Find where the given text appears and provide that cell's center as [x, y] coordinate. 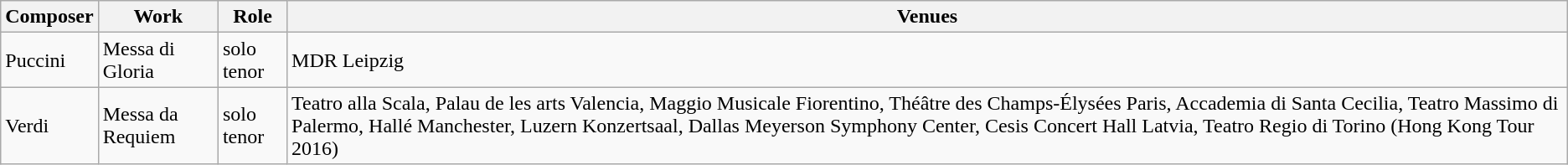
Messa di Gloria [157, 60]
MDR Leipzig [928, 60]
Role [252, 17]
Verdi [49, 126]
Venues [928, 17]
Messa da Requiem [157, 126]
Composer [49, 17]
Puccini [49, 60]
Work [157, 17]
